Output the (X, Y) coordinate of the center of the cell containing the given text.  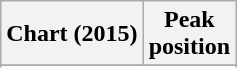
Peak position (189, 34)
Chart (2015) (72, 34)
